Provide the (x, y) coordinate of the cell's center where the given text is located.  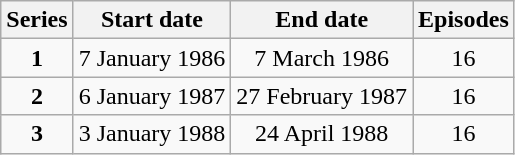
7 January 1986 (152, 58)
24 April 1988 (322, 134)
7 March 1986 (322, 58)
Episodes (464, 20)
6 January 1987 (152, 96)
Series (37, 20)
End date (322, 20)
Start date (152, 20)
2 (37, 96)
3 (37, 134)
3 January 1988 (152, 134)
1 (37, 58)
27 February 1987 (322, 96)
